Return [x, y] of the center of cell containing provided text 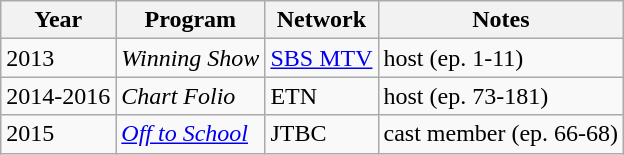
2015 [58, 134]
Network [322, 20]
host (ep. 73-181) [501, 96]
Notes [501, 20]
2013 [58, 58]
Off to School [190, 134]
SBS MTV [322, 58]
JTBC [322, 134]
Program [190, 20]
host (ep. 1-11) [501, 58]
Chart Folio [190, 96]
Winning Show [190, 58]
cast member (ep. 66-68) [501, 134]
Year [58, 20]
ETN [322, 96]
2014-2016 [58, 96]
